Identify which cell holds the provided text, then report its (x, y) central coordinate. 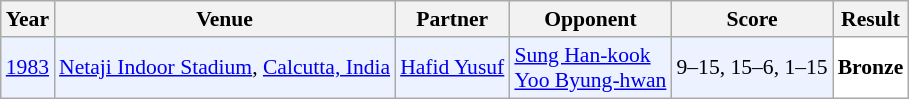
Sung Han-kook Yoo Byung-hwan (590, 68)
Partner (452, 19)
Year (28, 19)
Hafid Yusuf (452, 68)
Opponent (590, 19)
Result (871, 19)
Venue (224, 19)
Bronze (871, 68)
Netaji Indoor Stadium, Calcutta, India (224, 68)
Score (752, 19)
9–15, 15–6, 1–15 (752, 68)
1983 (28, 68)
